Scan for the cell matching the given text and deliver its [x, y] coordinate at center. 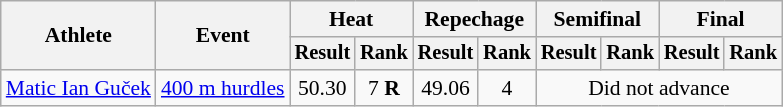
400 m hurdles [223, 88]
Final [720, 19]
49.06 [446, 88]
Heat [352, 19]
Semifinal [598, 19]
7 R [384, 88]
4 [507, 88]
Athlete [78, 36]
50.30 [323, 88]
Did not advance [659, 88]
Repechage [474, 19]
Matic Ian Guček [78, 88]
Event [223, 36]
